For the text-containing cell, return its midpoint in (x, y) coordinate format. 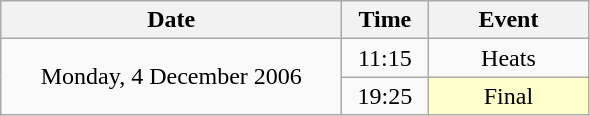
19:25 (385, 96)
Time (385, 20)
Date (172, 20)
11:15 (385, 58)
Monday, 4 December 2006 (172, 77)
Final (508, 96)
Event (508, 20)
Heats (508, 58)
